Search for the cell housing the specified text and yield its [X, Y] center coordinate. 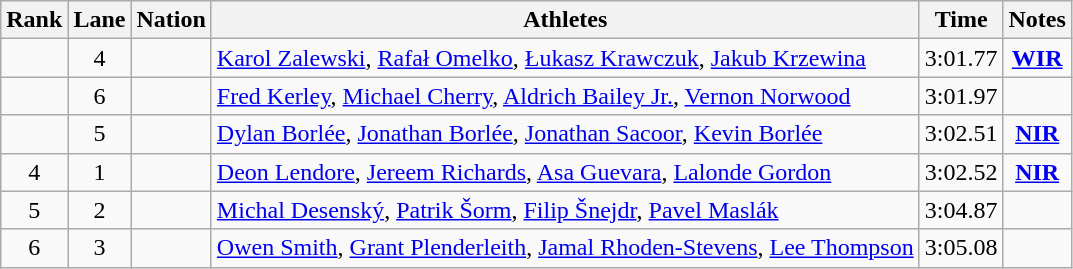
Time [961, 20]
WIR [1037, 58]
Rank [34, 20]
2 [100, 210]
3:02.51 [961, 134]
3:01.97 [961, 96]
Notes [1037, 20]
Michal Desenský, Patrik Šorm, Filip Šnejdr, Pavel Maslák [565, 210]
3:05.08 [961, 248]
Owen Smith, Grant Plenderleith, Jamal Rhoden-Stevens, Lee Thompson [565, 248]
3:02.52 [961, 172]
3:04.87 [961, 210]
3 [100, 248]
Dylan Borlée, Jonathan Borlée, Jonathan Sacoor, Kevin Borlée [565, 134]
Deon Lendore, Jereem Richards, Asa Guevara, Lalonde Gordon [565, 172]
Lane [100, 20]
1 [100, 172]
3:01.77 [961, 58]
Karol Zalewski, Rafał Omelko, Łukasz Krawczuk, Jakub Krzewina [565, 58]
Fred Kerley, Michael Cherry, Aldrich Bailey Jr., Vernon Norwood [565, 96]
Nation [171, 20]
Athletes [565, 20]
